Find where the given text appears and provide that cell's center as (x, y) coordinate. 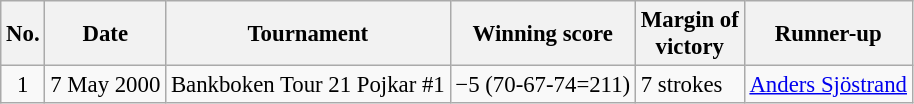
Winning score (542, 34)
No. (23, 34)
7 May 2000 (106, 85)
Margin ofvictory (690, 34)
Anders Sjöstrand (828, 85)
Date (106, 34)
Runner-up (828, 34)
Bankboken Tour 21 Pojkar #1 (308, 85)
7 strokes (690, 85)
1 (23, 85)
−5 (70-67-74=211) (542, 85)
Tournament (308, 34)
